Scan for the cell matching the given text and deliver its [x, y] coordinate at center. 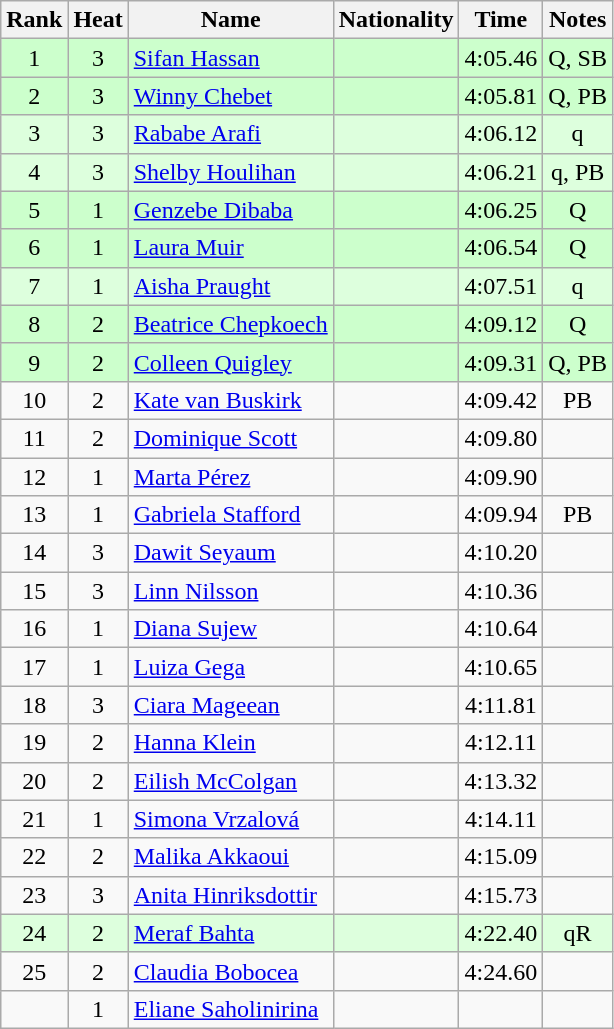
4:22.40 [501, 933]
Dominique Scott [230, 438]
Colleen Quigley [230, 362]
Ciara Mageean [230, 705]
24 [34, 933]
Marta Pérez [230, 477]
14 [34, 553]
15 [34, 591]
13 [34, 515]
4:14.11 [501, 819]
4:10.20 [501, 553]
Rank [34, 20]
Claudia Bobocea [230, 971]
4:09.94 [501, 515]
Beatrice Chepkoech [230, 324]
Luiza Gega [230, 667]
q, PB [578, 172]
Eilish McColgan [230, 781]
4:09.90 [501, 477]
4:09.80 [501, 438]
Time [501, 20]
Heat [98, 20]
4:06.25 [501, 210]
12 [34, 477]
4:05.46 [501, 58]
Dawit Seyaum [230, 553]
4:10.65 [501, 667]
Winny Chebet [230, 96]
7 [34, 286]
16 [34, 629]
Name [230, 20]
5 [34, 210]
Malika Akkaoui [230, 857]
4:05.81 [501, 96]
Diana Sujew [230, 629]
4:10.36 [501, 591]
Anita Hinriksdottir [230, 895]
4:24.60 [501, 971]
Notes [578, 20]
4:12.11 [501, 743]
11 [34, 438]
4 [34, 172]
4:09.31 [501, 362]
20 [34, 781]
Q, SB [578, 58]
Hanna Klein [230, 743]
Linn Nilsson [230, 591]
4:15.09 [501, 857]
23 [34, 895]
25 [34, 971]
Kate van Buskirk [230, 400]
4:06.12 [501, 134]
10 [34, 400]
4:15.73 [501, 895]
Eliane Saholinirina [230, 1009]
Sifan Hassan [230, 58]
4:07.51 [501, 286]
4:06.54 [501, 248]
4:10.64 [501, 629]
4:09.42 [501, 400]
Rababe Arafi [230, 134]
19 [34, 743]
22 [34, 857]
6 [34, 248]
Meraf Bahta [230, 933]
Simona Vrzalová [230, 819]
Genzebe Dibaba [230, 210]
4:09.12 [501, 324]
4:11.81 [501, 705]
Shelby Houlihan [230, 172]
8 [34, 324]
18 [34, 705]
Gabriela Stafford [230, 515]
21 [34, 819]
4:13.32 [501, 781]
Laura Muir [230, 248]
Aisha Praught [230, 286]
qR [578, 933]
4:06.21 [501, 172]
Nationality [396, 20]
9 [34, 362]
17 [34, 667]
